Capture the cell that displays the provided text and extract its [x, y] central coordinate. 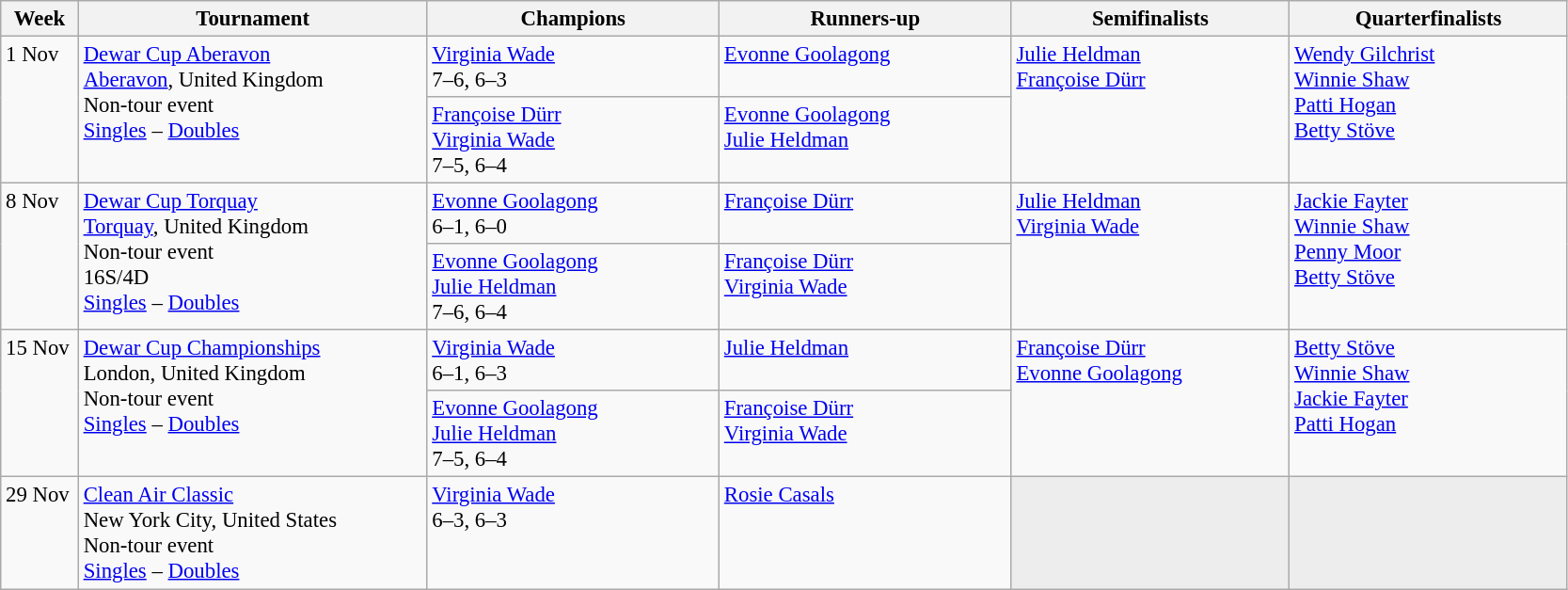
8 Nov [40, 257]
15 Nov [40, 404]
29 Nov [40, 533]
Evonne Goolagong [865, 68]
1 Nov [40, 110]
Tournament [252, 19]
Julie Heldman Virginia Wade [1150, 257]
Semifinalists [1150, 19]
Evonne Goolagong 6–1, 6–0 [574, 215]
Françoise Dürr Evonne Goolagong [1150, 404]
Wendy Gilchrist Winnie Shaw Patti Hogan Betty Stöve [1429, 110]
Julie Heldman Françoise Dürr [1150, 110]
Françoise Dürr Virginia Wade7–5, 6–4 [574, 140]
Dewar Cup TorquayTorquay, United KingdomNon-tour event16S/4D Singles – Doubles [252, 257]
Evonne Goolagong Julie Heldman7–5, 6–4 [574, 435]
Françoise Dürr [865, 215]
Dewar Cup ChampionshipsLondon, United KingdomNon-tour event Singles – Doubles [252, 404]
Clean Air ClassicNew York City, United StatesNon-tour event Singles – Doubles [252, 533]
Virginia Wade 7–6, 6–3 [574, 68]
Week [40, 19]
Evonne Goolagong Julie Heldman [865, 140]
Rosie Casals [865, 533]
Champions [574, 19]
Betty Stöve Winnie Shaw Jackie Fayter Patti Hogan [1429, 404]
Evonne Goolagong Julie Heldman7–6, 6–4 [574, 287]
Virginia Wade 6–3, 6–3 [574, 533]
Jackie Fayter Winnie Shaw Penny Moor Betty Stöve [1429, 257]
Runners-up [865, 19]
Virginia Wade 6–1, 6–3 [574, 361]
Julie Heldman [865, 361]
Dewar Cup AberavonAberavon, United KingdomNon-tour event Singles – Doubles [252, 110]
Quarterfinalists [1429, 19]
